Determine the [X, Y] coordinate at the center of the cell enclosing the given text.  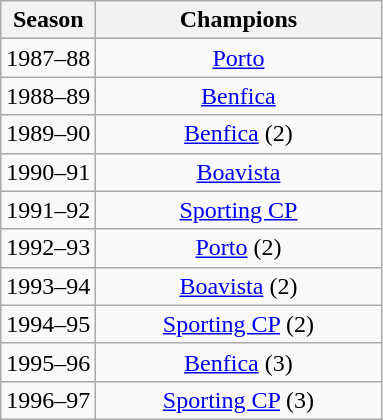
1996–97 [48, 400]
Sporting CP (2) [238, 324]
1995–96 [48, 362]
Boavista (2) [238, 286]
Porto (2) [238, 248]
1994–95 [48, 324]
Porto [238, 58]
Champions [238, 20]
Sporting CP [238, 210]
Benfica [238, 96]
Benfica (2) [238, 134]
Sporting CP (3) [238, 400]
1992–93 [48, 248]
1989–90 [48, 134]
1991–92 [48, 210]
1987–88 [48, 58]
1988–89 [48, 96]
Benfica (3) [238, 362]
Season [48, 20]
1990–91 [48, 172]
Boavista [238, 172]
1993–94 [48, 286]
